Identify which cell holds the provided text, then report its [x, y] central coordinate. 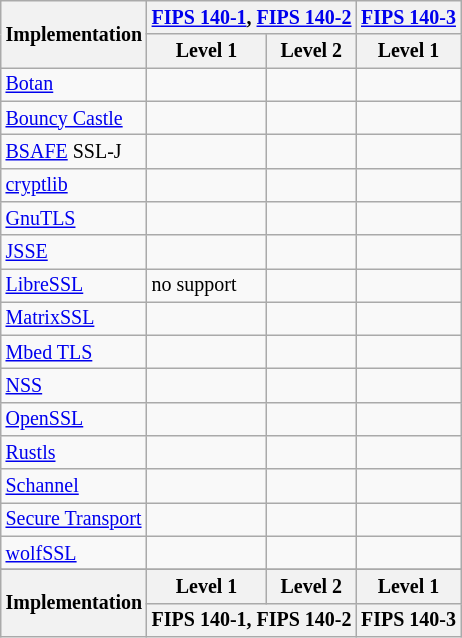
Botan [74, 84]
Secure Transport [74, 520]
JSSE [74, 252]
GnuTLS [74, 218]
wolfSSL [74, 554]
BSAFE SSL-J [74, 152]
MatrixSSL [74, 318]
no support [206, 286]
Bouncy Castle [74, 118]
NSS [74, 386]
Schannel [74, 486]
cryptlib [74, 184]
OpenSSL [74, 420]
Rustls [74, 452]
Mbed TLS [74, 352]
LibreSSL [74, 286]
